Search for the cell housing the specified text and yield its (x, y) center coordinate. 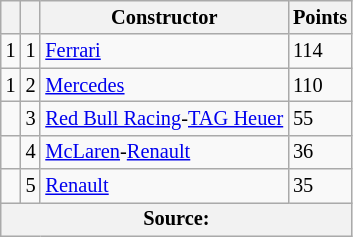
Renault (164, 186)
55 (320, 118)
Red Bull Racing-TAG Heuer (164, 118)
110 (320, 85)
114 (320, 51)
4 (31, 152)
35 (320, 186)
3 (31, 118)
Constructor (164, 17)
Ferrari (164, 51)
McLaren-Renault (164, 152)
5 (31, 186)
Points (320, 17)
Source: (176, 219)
2 (31, 85)
Mercedes (164, 85)
36 (320, 152)
